From the cell containing the given text, extract its center point as [x, y] coordinate. 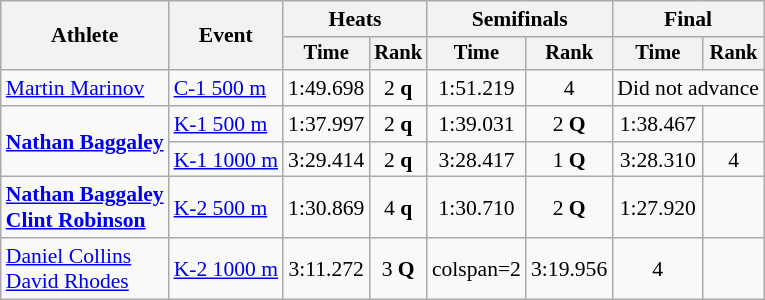
1:51.219 [476, 88]
K-1 500 m [226, 124]
3:19.956 [569, 268]
Did not advance [688, 88]
Daniel CollinsDavid Rhodes [85, 268]
colspan=2 [476, 268]
K-2 1000 m [226, 268]
1:49.698 [326, 88]
K-2 500 m [226, 208]
3:28.310 [658, 160]
Semifinals [520, 19]
1 Q [569, 160]
Martin Marinov [85, 88]
Athlete [85, 36]
K-1 1000 m [226, 160]
Event [226, 36]
Nathan Baggaley [85, 142]
1:39.031 [476, 124]
3:11.272 [326, 268]
Nathan BaggaleyClint Robinson [85, 208]
3:28.417 [476, 160]
3 Q [398, 268]
4 q [398, 208]
3:29.414 [326, 160]
Heats [355, 19]
1:38.467 [658, 124]
1:37.997 [326, 124]
1:30.869 [326, 208]
Final [688, 19]
C-1 500 m [226, 88]
1:27.920 [658, 208]
1:30.710 [476, 208]
